Scan for the cell matching the given text and deliver its (x, y) coordinate at center. 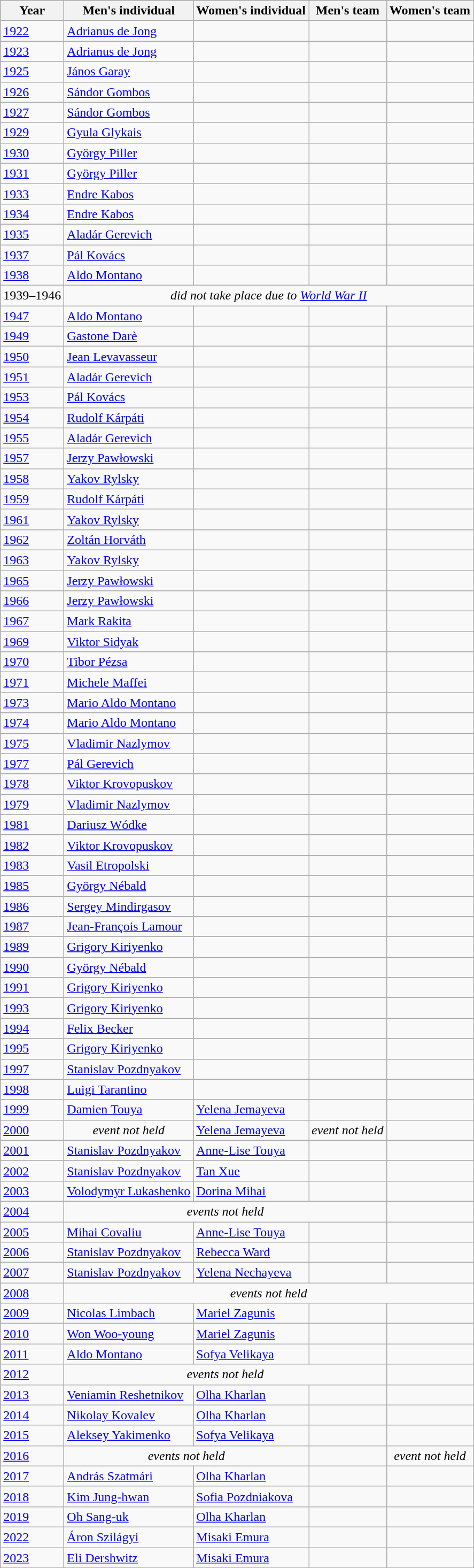
1966 (32, 601)
1991 (32, 988)
Gastone Darè (129, 336)
1953 (32, 397)
Mihai Covaliu (129, 1232)
1999 (32, 1110)
1939–1946 (32, 296)
Felix Becker (129, 1028)
Men's team (348, 11)
2014 (32, 1415)
1947 (32, 316)
2000 (32, 1130)
1981 (32, 825)
Viktor Sidyak (129, 642)
2006 (32, 1252)
2018 (32, 1496)
1929 (32, 133)
1978 (32, 784)
Jean Levavasseur (129, 357)
Kim Jung-hwan (129, 1496)
1982 (32, 845)
did not take place due to World War II (269, 296)
Rebecca Ward (251, 1252)
Zoltán Horváth (129, 540)
1922 (32, 31)
1955 (32, 438)
1993 (32, 1008)
1961 (32, 519)
Pál Gerevich (129, 764)
1974 (32, 723)
Sofia Pozdniakova (251, 1496)
1951 (32, 377)
1979 (32, 804)
Tan Xue (251, 1171)
2016 (32, 1456)
Year (32, 11)
1935 (32, 234)
1938 (32, 275)
Women's team (430, 11)
1994 (32, 1028)
1977 (32, 764)
1934 (32, 214)
1971 (32, 682)
1975 (32, 743)
1930 (32, 153)
Michele Maffei (129, 682)
2022 (32, 1537)
Damien Touya (129, 1110)
1998 (32, 1089)
Nicolas Limbach (129, 1313)
Nikolay Kovalev (129, 1415)
1990 (32, 967)
Mark Rakita (129, 621)
1957 (32, 458)
1995 (32, 1049)
1989 (32, 947)
1970 (32, 662)
1965 (32, 580)
1926 (32, 92)
András Szatmári (129, 1476)
Tibor Pézsa (129, 662)
Vasil Etropolski (129, 865)
Dariusz Wódke (129, 825)
2009 (32, 1313)
Eli Dershwitz (129, 1558)
Won Woo-young (129, 1334)
1963 (32, 560)
Men's individual (129, 11)
1937 (32, 255)
1954 (32, 418)
Volodymyr Lukashenko (129, 1191)
2023 (32, 1558)
Veniamin Reshetnikov (129, 1395)
2003 (32, 1191)
1969 (32, 642)
1983 (32, 865)
1986 (32, 906)
1933 (32, 194)
1973 (32, 703)
Gyula Glykais (129, 133)
1987 (32, 927)
2004 (32, 1211)
Luigi Tarantino (129, 1089)
2013 (32, 1395)
2001 (32, 1150)
Oh Sang-uk (129, 1517)
1950 (32, 357)
2008 (32, 1293)
Sergey Mindirgasov (129, 906)
2005 (32, 1232)
2015 (32, 1435)
Áron Szilágyi (129, 1537)
1927 (32, 112)
János Garay (129, 72)
2019 (32, 1517)
Yelena Nechayeva (251, 1273)
2012 (32, 1374)
1949 (32, 336)
2002 (32, 1171)
Jean-François Lamour (129, 927)
1958 (32, 479)
1925 (32, 72)
1967 (32, 621)
1962 (32, 540)
1959 (32, 499)
Aleksey Yakimenko (129, 1435)
1931 (32, 173)
2017 (32, 1476)
2007 (32, 1273)
1997 (32, 1069)
2010 (32, 1334)
2011 (32, 1354)
Dorina Mihai (251, 1191)
1985 (32, 886)
1923 (32, 51)
Women's individual (251, 11)
